Detect which cell encompasses the target text, then output its (X, Y) center coordinate. 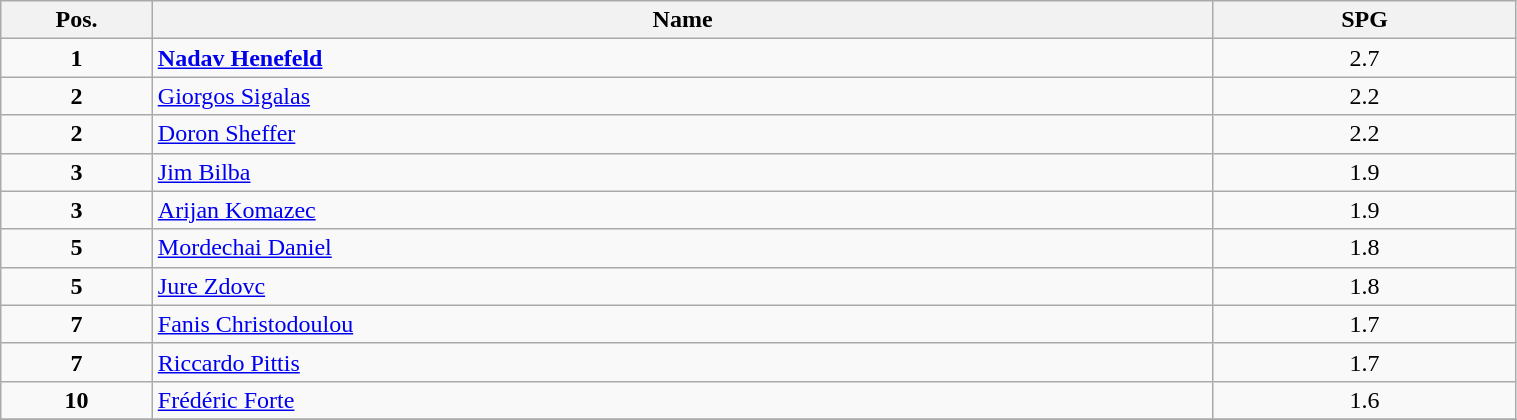
SPG (1364, 20)
Mordechai Daniel (682, 248)
1.6 (1364, 400)
Riccardo Pittis (682, 362)
Name (682, 20)
10 (77, 400)
1 (77, 58)
Pos. (77, 20)
Jim Bilba (682, 172)
2.7 (1364, 58)
Jure Zdovc (682, 286)
Frédéric Forte (682, 400)
Arijan Komazec (682, 210)
Doron Sheffer (682, 134)
Fanis Christodoulou (682, 324)
Nadav Henefeld (682, 58)
Giorgos Sigalas (682, 96)
